Pinpoint the cell where the given text exists, returning its [x, y] midpoint coordinate. 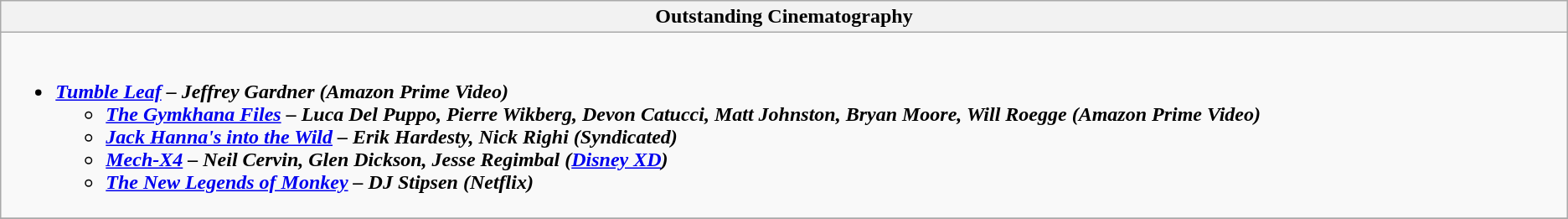
Outstanding Cinematography [784, 17]
